For the text-containing cell, return its midpoint in (x, y) coordinate format. 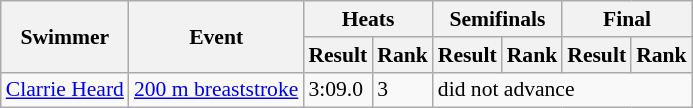
Swimmer (65, 36)
Event (216, 36)
3:09.0 (338, 90)
3 (402, 90)
200 m breaststroke (216, 90)
did not advance (562, 90)
Semifinals (498, 19)
Final (626, 19)
Heats (368, 19)
Clarrie Heard (65, 90)
